Extract the (x, y) coordinate from the center of the cell holding the provided text.  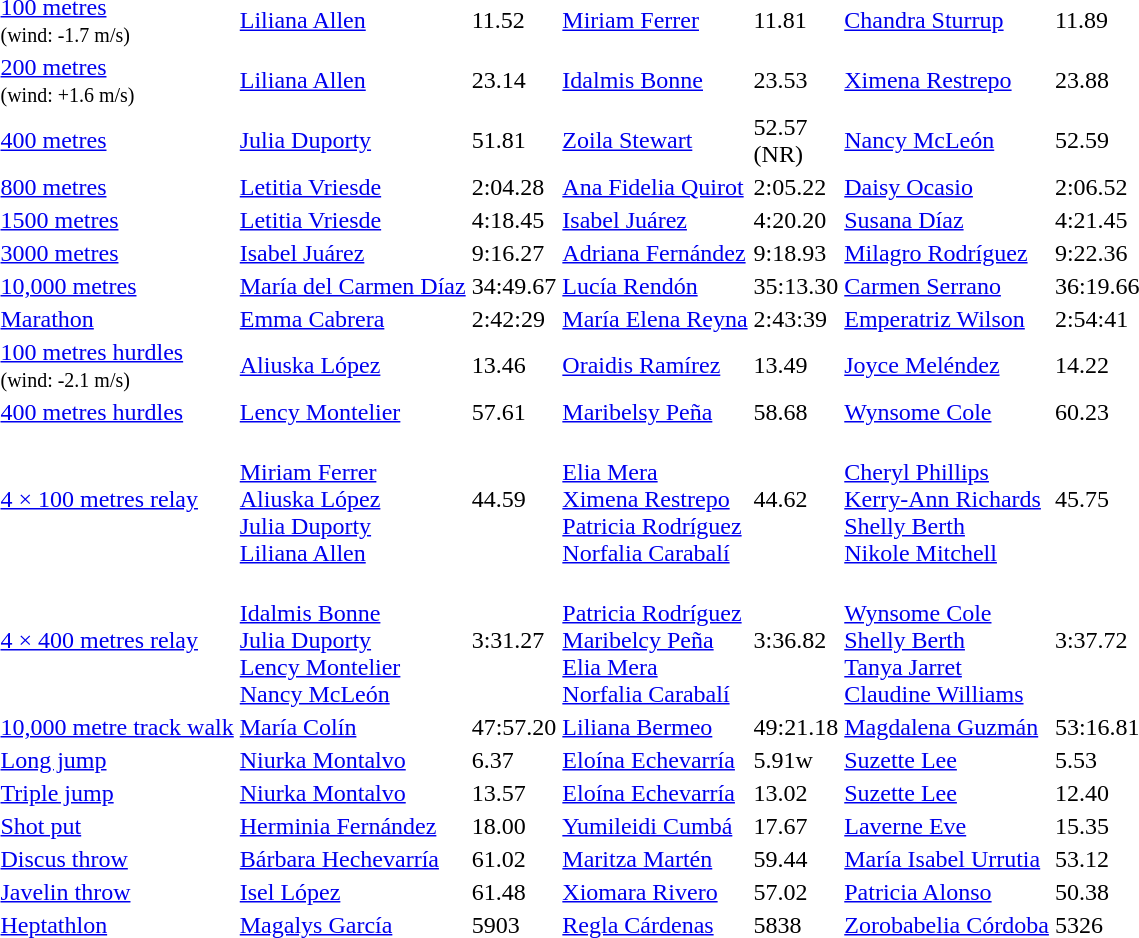
47:57.20 (514, 727)
Milagro Rodríguez (947, 253)
Maribelsy Peña (655, 412)
2:42:29 (514, 319)
23.14 (514, 80)
Idalmis Bonne (655, 80)
Liliana Bermeo (655, 727)
María del Carmen Díaz (352, 286)
Julia Duporty (352, 140)
Elia MeraXimena RestrepoPatricia RodríguezNorfalia Carabalí (655, 499)
5.91w (796, 760)
Bárbara Hechevarría (352, 859)
34:49.67 (514, 286)
Lency Montelier (352, 412)
Wynsome ColeShelly BerthTanya JarretClaudine Williams (947, 640)
13.46 (514, 366)
Ximena Restrepo (947, 80)
Zoila Stewart (655, 140)
Maritza Martén (655, 859)
9:18.93 (796, 253)
Joyce Meléndez (947, 366)
Emperatriz Wilson (947, 319)
49:21.18 (796, 727)
57.61 (514, 412)
Yumileidi Cumbá (655, 826)
2:05.22 (796, 187)
Isel López (352, 892)
51.81 (514, 140)
Wynsome Cole (947, 412)
9:16.27 (514, 253)
4:20.20 (796, 220)
3:31.27 (514, 640)
Oraidis Ramírez (655, 366)
2:43:39 (796, 319)
Aliuska López (352, 366)
Idalmis BonneJulia DuportyLency MontelierNancy McLeón (352, 640)
Nancy McLeón (947, 140)
17.67 (796, 826)
Lucía Rendón (655, 286)
Adriana Fernández (655, 253)
3:36.82 (796, 640)
6.37 (514, 760)
Cheryl PhillipsKerry-Ann RichardsShelly BerthNikole Mitchell (947, 499)
13.49 (796, 366)
4:18.45 (514, 220)
58.68 (796, 412)
Magdalena Guzmán (947, 727)
María Elena Reyna (655, 319)
María Colín (352, 727)
Ana Fidelia Quirot (655, 187)
Patricia Alonso (947, 892)
Carmen Serrano (947, 286)
35:13.30 (796, 286)
Xiomara Rivero (655, 892)
57.02 (796, 892)
61.02 (514, 859)
Miriam FerrerAliuska LópezJulia DuportyLiliana Allen (352, 499)
María Isabel Urrutia (947, 859)
Susana Díaz (947, 220)
61.48 (514, 892)
Daisy Ocasio (947, 187)
Laverne Eve (947, 826)
Liliana Allen (352, 80)
13.57 (514, 793)
23.53 (796, 80)
18.00 (514, 826)
2:04.28 (514, 187)
13.02 (796, 793)
52.57(NR) (796, 140)
44.62 (796, 499)
59.44 (796, 859)
Emma Cabrera (352, 319)
Herminia Fernández (352, 826)
Patricia RodríguezMaribelcy PeñaElia MeraNorfalia Carabalí (655, 640)
44.59 (514, 499)
